Locate the cell with the specified text and output its [X, Y] center coordinate. 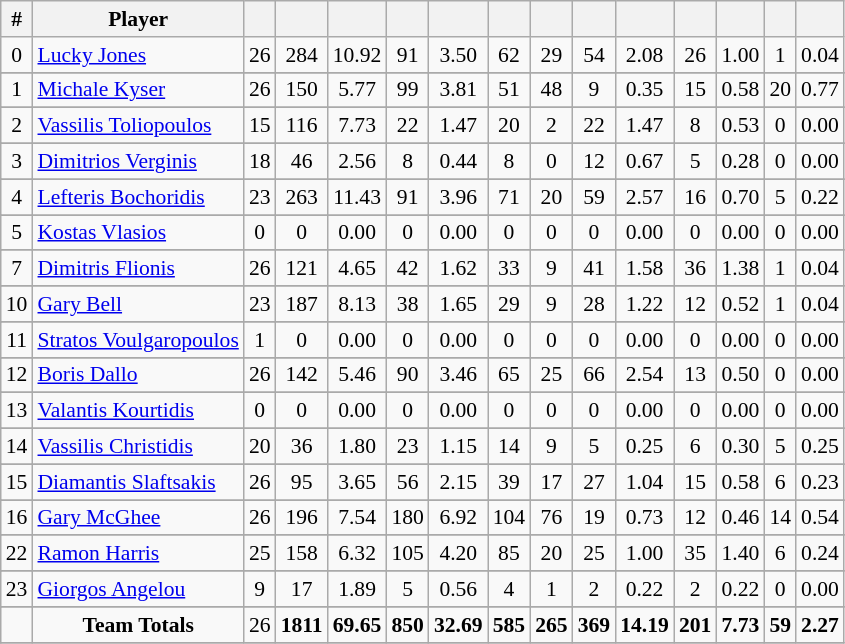
95 [302, 482]
0.35 [644, 90]
14.19 [644, 625]
150 [302, 90]
0.67 [644, 162]
51 [510, 90]
54 [594, 55]
46 [302, 162]
142 [302, 375]
Dimitris Flionis [138, 269]
5.46 [358, 375]
Ramon Harris [138, 554]
Valantis Kourtidis [138, 411]
0.56 [458, 589]
5.77 [358, 90]
1.80 [358, 447]
Lefteris Bochoridis [138, 197]
Player [138, 19]
2.54 [644, 375]
33 [510, 269]
265 [552, 625]
196 [302, 518]
56 [408, 482]
1.38 [740, 269]
6.32 [358, 554]
1.22 [644, 304]
7 [17, 269]
Gary Bell [138, 304]
3 [17, 162]
65 [510, 375]
1.89 [358, 589]
4.20 [458, 554]
Boris Dallo [138, 375]
Dimitrios Verginis [138, 162]
10.92 [358, 55]
Diamantis Slaftsakis [138, 482]
66 [594, 375]
Giorgos Angelou [138, 589]
2.27 [820, 625]
105 [408, 554]
19 [594, 518]
Gary McGhee [138, 518]
42 [408, 269]
90 [408, 375]
0.23 [820, 482]
99 [408, 90]
369 [594, 625]
62 [510, 55]
0.24 [820, 554]
Vassilis Christidis [138, 447]
121 [302, 269]
1811 [302, 625]
28 [594, 304]
0.30 [740, 447]
Stratos Voulgaropoulos [138, 340]
585 [510, 625]
Michale Kyser [138, 90]
3.50 [458, 55]
0.50 [740, 375]
0.77 [820, 90]
1.15 [458, 447]
38 [408, 304]
104 [510, 518]
69.65 [358, 625]
3.46 [458, 375]
8.13 [358, 304]
Team Totals [138, 625]
284 [302, 55]
48 [552, 90]
2.57 [644, 197]
2.15 [458, 482]
1.04 [644, 482]
35 [696, 554]
1.40 [740, 554]
0.73 [644, 518]
76 [552, 518]
Vassilis Toliopoulos [138, 126]
201 [696, 625]
10 [17, 304]
0.46 [740, 518]
0.52 [740, 304]
39 [510, 482]
0.53 [740, 126]
11.43 [358, 197]
3.81 [458, 90]
1.62 [458, 269]
850 [408, 625]
18 [260, 162]
Lucky Jones [138, 55]
3.96 [458, 197]
41 [594, 269]
11 [17, 340]
1.65 [458, 304]
7.54 [358, 518]
32.69 [458, 625]
# [17, 19]
4.65 [358, 269]
2.08 [644, 55]
6.92 [458, 518]
187 [302, 304]
2.56 [358, 162]
158 [302, 554]
1.58 [644, 269]
0.54 [820, 518]
85 [510, 554]
0.70 [740, 197]
263 [302, 197]
0.44 [458, 162]
0.28 [740, 162]
3.65 [358, 482]
71 [510, 197]
Kostas Vlasios [138, 233]
180 [408, 518]
116 [302, 126]
27 [594, 482]
